Capture the cell that displays the provided text and extract its [X, Y] central coordinate. 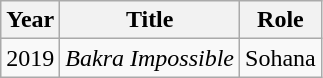
Title [150, 20]
Sohana [281, 58]
Bakra Impossible [150, 58]
Role [281, 20]
2019 [30, 58]
Year [30, 20]
